Return [X, Y] of the center of cell containing provided text 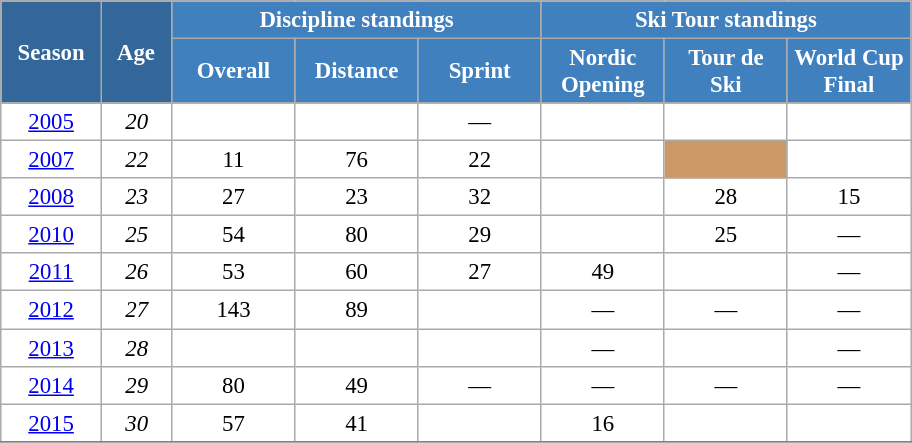
Tour deSki [726, 72]
20 [136, 122]
2005 [52, 122]
2013 [52, 348]
2012 [52, 310]
World CupFinal [848, 72]
2010 [52, 235]
15 [848, 197]
Age [136, 52]
32 [480, 197]
57 [234, 423]
54 [234, 235]
60 [356, 273]
41 [356, 423]
Distance [356, 72]
16 [602, 423]
2014 [52, 385]
Ski Tour standings [726, 20]
53 [234, 273]
2008 [52, 197]
2015 [52, 423]
143 [234, 310]
Sprint [480, 72]
11 [234, 160]
2011 [52, 273]
Discipline standings [356, 20]
2007 [52, 160]
26 [136, 273]
76 [356, 160]
89 [356, 310]
Season [52, 52]
30 [136, 423]
NordicOpening [602, 72]
Overall [234, 72]
